Return the (X, Y) coordinate for the center point of the cell that contains the specified text.  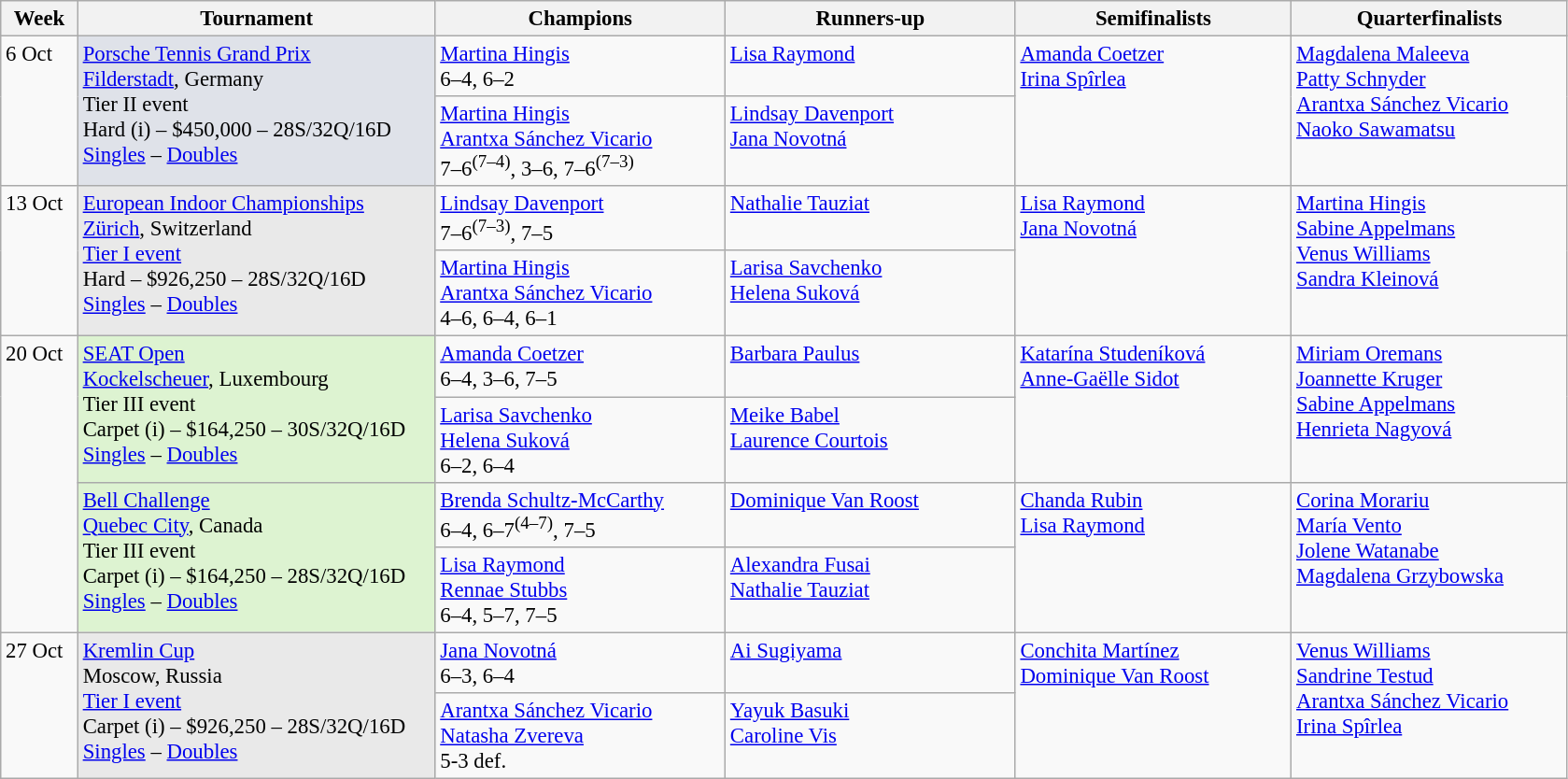
Dominique Van Roost (870, 514)
Larisa Savchenko Helena Suková 6–2, 6–4 (581, 440)
Ai Sugiyama (870, 663)
Quarterfinalists (1430, 19)
Lindsay Davenport7–6(7–3), 7–5 (581, 219)
Martina Hingis Sabine Appelmans Venus Williams Sandra Kleinová (1430, 262)
Magdalena Maleeva Patty Schnyder Arantxa Sánchez Vicario Naoko Sawamatsu (1430, 112)
27 Oct (39, 705)
Lisa Raymond Jana Novotná (1153, 262)
Nathalie Tauziat (870, 219)
Semifinalists (1153, 19)
Bell Challenge Quebec City, Canada Tier III event Carpet (i) – $164,250 – 28S/32Q/16D Singles – Doubles (256, 557)
Week (39, 19)
Corina Morariu María Vento Jolene Watanabe Magdalena Grzybowska (1430, 557)
Chanda Rubin Lisa Raymond (1153, 557)
Lisa Raymond (870, 67)
Yayuk Basuki Caroline Vis (870, 736)
Kremlin Cup Moscow, Russia Tier I event Carpet (i) – $926,250 – 28S/32Q/16D Singles – Doubles (256, 705)
Venus Williams Sandrine Testud Arantxa Sánchez Vicario Irina Spîrlea (1430, 705)
20 Oct (39, 484)
Alexandra Fusai Nathalie Tauziat (870, 589)
SEAT Open Kockelscheuer, Luxembourg Tier III event Carpet (i) – $164,250 – 30S/32Q/16D Singles – Doubles (256, 409)
13 Oct (39, 262)
Porsche Tennis Grand Prix Filderstadt, Germany Tier II event Hard (i) – $450,000 – 28S/32Q/16D Singles – Doubles (256, 112)
Jana Novotná6–3, 6–4 (581, 663)
Tournament (256, 19)
Lisa Raymond Rennae Stubbs 6–4, 5–7, 7–5 (581, 589)
Runners-up (870, 19)
Amanda Coetzer Irina Spîrlea (1153, 112)
Katarína Studeníková Anne-Gaëlle Sidot (1153, 409)
6 Oct (39, 112)
European Indoor Championships Zürich, Switzerland Tier I event Hard – $926,250 – 28S/32Q/16D Singles – Doubles (256, 262)
Arantxa Sánchez Vicario Natasha Zvereva 5-3 def. (581, 736)
Martina Hingis Arantxa Sánchez Vicario 4–6, 6–4, 6–1 (581, 293)
Barbara Paulus (870, 366)
Champions (581, 19)
Martina Hingis Arantxa Sánchez Vicario 7–6(7–4), 3–6, 7–6(7–3) (581, 141)
Conchita Martínez Dominique Van Roost (1153, 705)
Larisa Savchenko Helena Suková (870, 293)
Martina Hingis6–4, 6–2 (581, 67)
Brenda Schultz-McCarthy6–4, 6–7(4–7), 7–5 (581, 514)
Lindsay Davenport Jana Novotná (870, 141)
Miriam Oremans Joannette Kruger Sabine Appelmans Henrieta Nagyová (1430, 409)
Amanda Coetzer6–4, 3–6, 7–5 (581, 366)
Meike Babel Laurence Courtois (870, 440)
